From the cell containing the given text, extract its center point as (x, y) coordinate. 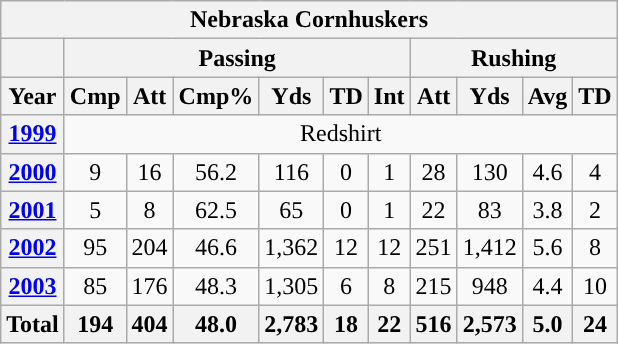
Cmp% (216, 96)
2001 (33, 210)
18 (346, 324)
404 (150, 324)
46.6 (216, 248)
2002 (33, 248)
2000 (33, 172)
4 (595, 172)
10 (595, 286)
6 (346, 286)
83 (490, 210)
56.2 (216, 172)
62.5 (216, 210)
1,305 (292, 286)
Nebraska Cornhuskers (309, 20)
204 (150, 248)
Year (33, 96)
16 (150, 172)
4.4 (548, 286)
9 (95, 172)
948 (490, 286)
95 (95, 248)
1,362 (292, 248)
194 (95, 324)
65 (292, 210)
5.6 (548, 248)
1,412 (490, 248)
Redshirt (340, 134)
251 (434, 248)
48.0 (216, 324)
215 (434, 286)
116 (292, 172)
2 (595, 210)
Int (389, 96)
85 (95, 286)
28 (434, 172)
2003 (33, 286)
Passing (237, 58)
2,783 (292, 324)
2,573 (490, 324)
3.8 (548, 210)
176 (150, 286)
Rushing (514, 58)
516 (434, 324)
24 (595, 324)
5.0 (548, 324)
4.6 (548, 172)
Avg (548, 96)
130 (490, 172)
1999 (33, 134)
Cmp (95, 96)
5 (95, 210)
Total (33, 324)
48.3 (216, 286)
